For the text-containing cell, return its midpoint in [x, y] coordinate format. 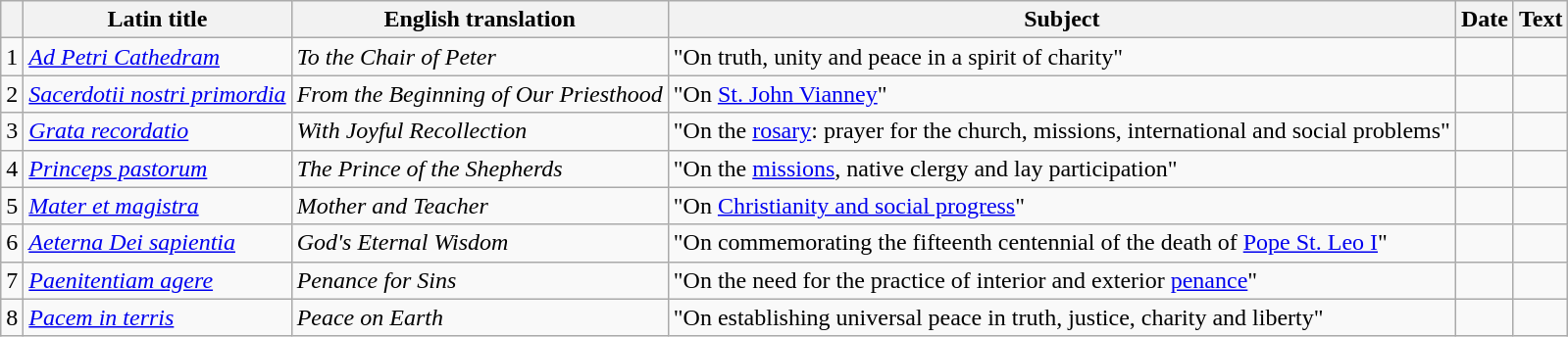
Ad Petri Cathedram [157, 57]
"On the rosary: prayer for the church, missions, international and social problems" [1061, 131]
Mother and Teacher [480, 206]
Mater et magistra [157, 206]
With Joyful Recollection [480, 131]
Aeterna Dei sapientia [157, 243]
The Prince of the Shepherds [480, 168]
To the Chair of Peter [480, 57]
4 [12, 168]
"On St. John Vianney" [1061, 94]
Pacem in terris [157, 317]
Latin title [157, 20]
"On Christianity and social progress" [1061, 206]
Paenitentiam agere [157, 280]
Princeps pastorum [157, 168]
8 [12, 317]
"On truth, unity and peace in a spirit of charity" [1061, 57]
God's Eternal Wisdom [480, 243]
Penance for Sins [480, 280]
Date [1485, 20]
Subject [1061, 20]
6 [12, 243]
2 [12, 94]
"On establishing universal peace in truth, justice, charity and liberty" [1061, 317]
7 [12, 280]
Grata recordatio [157, 131]
English translation [480, 20]
Peace on Earth [480, 317]
From the Beginning of Our Priesthood [480, 94]
Text [1541, 20]
5 [12, 206]
3 [12, 131]
1 [12, 57]
"On commemorating the fifteenth centennial of the death of Pope St. Leo I" [1061, 243]
Sacerdotii nostri primordia [157, 94]
"On the missions, native clergy and lay participation" [1061, 168]
"On the need for the practice of interior and exterior penance" [1061, 280]
